Provide the (X, Y) coordinate of the cell's center where the given text is located.  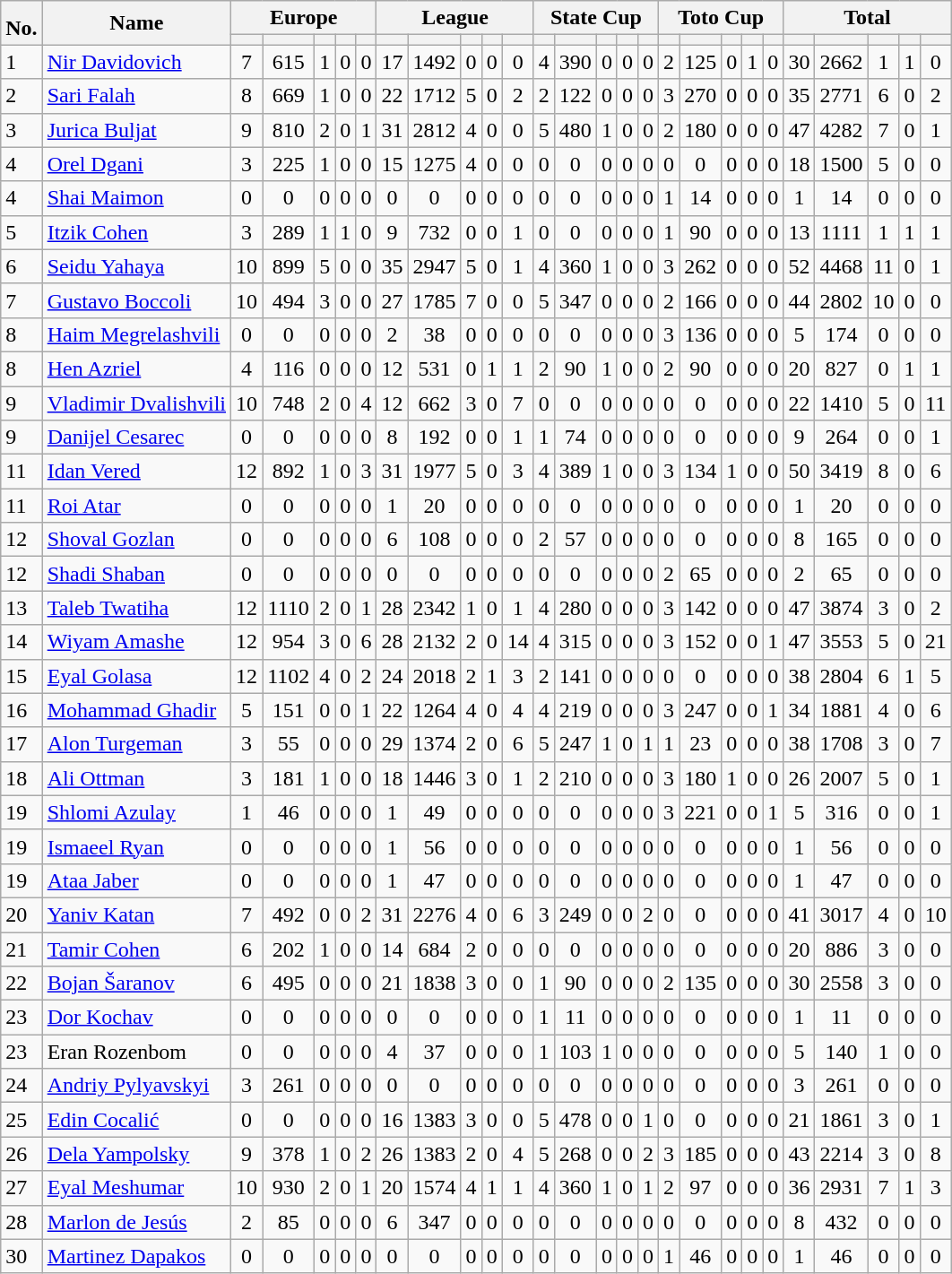
Europe (304, 18)
Dela Yampolsky (136, 1154)
219 (576, 710)
1881 (841, 710)
192 (434, 438)
135 (701, 984)
1264 (434, 710)
174 (841, 334)
134 (701, 472)
Yaniv Katan (136, 914)
Dor Kochav (136, 1018)
389 (576, 472)
52 (800, 266)
Shai Maimon (136, 198)
Idan Vered (136, 472)
2018 (434, 676)
Vladimir Dvalishvili (136, 403)
Ismaeel Ryan (136, 846)
74 (576, 438)
892 (289, 472)
748 (289, 403)
Wiyam Amashe (136, 642)
Shadi Shaban (136, 574)
Total (868, 18)
1977 (434, 472)
2662 (841, 62)
1574 (434, 1188)
43 (800, 1154)
899 (289, 266)
Ali Ottman (136, 778)
37 (434, 1052)
1838 (434, 984)
1102 (289, 676)
44 (800, 300)
1111 (841, 232)
Bojan Šaranov (136, 984)
Taleb Twatiha (136, 608)
2771 (841, 96)
221 (701, 812)
29 (393, 744)
103 (576, 1052)
2804 (841, 676)
3017 (841, 914)
Orel Dgani (136, 164)
615 (289, 62)
34 (800, 710)
1110 (289, 608)
827 (841, 368)
4282 (841, 130)
No. (22, 23)
954 (289, 642)
Marlon de Jesús (136, 1222)
136 (701, 334)
Roi Atar (136, 506)
1275 (434, 164)
Tamir Cohen (136, 949)
378 (289, 1154)
432 (841, 1222)
Martinez Dapakos (136, 1256)
202 (289, 949)
2812 (434, 130)
1410 (841, 403)
Ataa Jaber (136, 880)
Haim Megrelashvili (136, 334)
478 (576, 1120)
142 (701, 608)
2276 (434, 914)
Itzik Cohen (136, 232)
732 (434, 232)
97 (701, 1188)
480 (576, 130)
1492 (434, 62)
108 (434, 540)
2132 (434, 642)
Nir Davidovich (136, 62)
165 (841, 540)
268 (576, 1154)
1374 (434, 744)
2342 (434, 608)
Andriy Pylyavskyi (136, 1086)
494 (289, 300)
2947 (434, 266)
2007 (841, 778)
25 (22, 1120)
49 (434, 812)
Mohammad Ghadir (136, 710)
316 (841, 812)
116 (289, 368)
270 (701, 96)
Eyal Meshumar (136, 1188)
140 (841, 1052)
Shoval Gozlan (136, 540)
262 (701, 266)
League (455, 18)
3874 (841, 608)
166 (701, 300)
181 (289, 778)
Seidu Yahaya (136, 266)
Danijel Cesarec (136, 438)
36 (800, 1188)
4468 (841, 266)
Toto Cup (721, 18)
669 (289, 96)
Sari Falah (136, 96)
3553 (841, 642)
210 (576, 778)
2802 (841, 300)
41 (800, 914)
57 (576, 540)
2558 (841, 984)
50 (800, 472)
684 (434, 949)
1446 (434, 778)
492 (289, 914)
Shlomi Azulay (136, 812)
810 (289, 130)
Jurica Buljat (136, 130)
249 (576, 914)
Eyal Golasa (136, 676)
289 (289, 232)
280 (576, 608)
315 (576, 642)
1500 (841, 164)
55 (289, 744)
1712 (434, 96)
390 (576, 62)
141 (576, 676)
185 (701, 1154)
662 (434, 403)
Eran Rozenbom (136, 1052)
State Cup (595, 18)
264 (841, 438)
1708 (841, 744)
85 (289, 1222)
495 (289, 984)
Name (136, 23)
886 (841, 949)
1861 (841, 1120)
Edin Cocalić (136, 1120)
Alon Turgeman (136, 744)
152 (701, 642)
3419 (841, 472)
2214 (841, 1154)
1785 (434, 300)
Hen Azriel (136, 368)
225 (289, 164)
930 (289, 1188)
531 (434, 368)
122 (576, 96)
2931 (841, 1188)
Gustavo Boccoli (136, 300)
151 (289, 710)
125 (701, 62)
